Determine the (X, Y) coordinate at the center of the cell enclosing the given text.  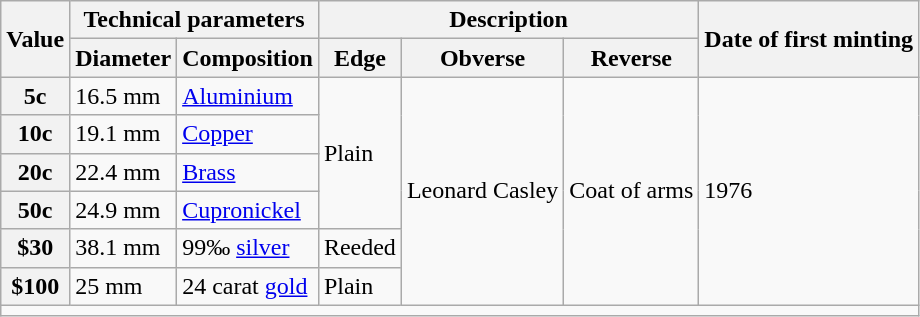
Composition (248, 58)
Value (36, 39)
Coat of arms (632, 191)
5c (36, 96)
20c (36, 172)
38.1 mm (124, 248)
19.1 mm (124, 134)
Copper (248, 134)
Obverse (482, 58)
Brass (248, 172)
Cupronickel (248, 210)
24 carat gold (248, 286)
Diameter (124, 58)
Leonard Casley (482, 191)
25 mm (124, 286)
$100 (36, 286)
22.4 mm (124, 172)
Reeded (360, 248)
Date of first minting (809, 39)
Reverse (632, 58)
1976 (809, 191)
Aluminium (248, 96)
24.9 mm (124, 210)
10c (36, 134)
$30 (36, 248)
Edge (360, 58)
Technical parameters (194, 20)
50c (36, 210)
16.5 mm (124, 96)
Description (508, 20)
99‰ silver (248, 248)
